Determine the [X, Y] coordinate at the center of the cell enclosing the given text.  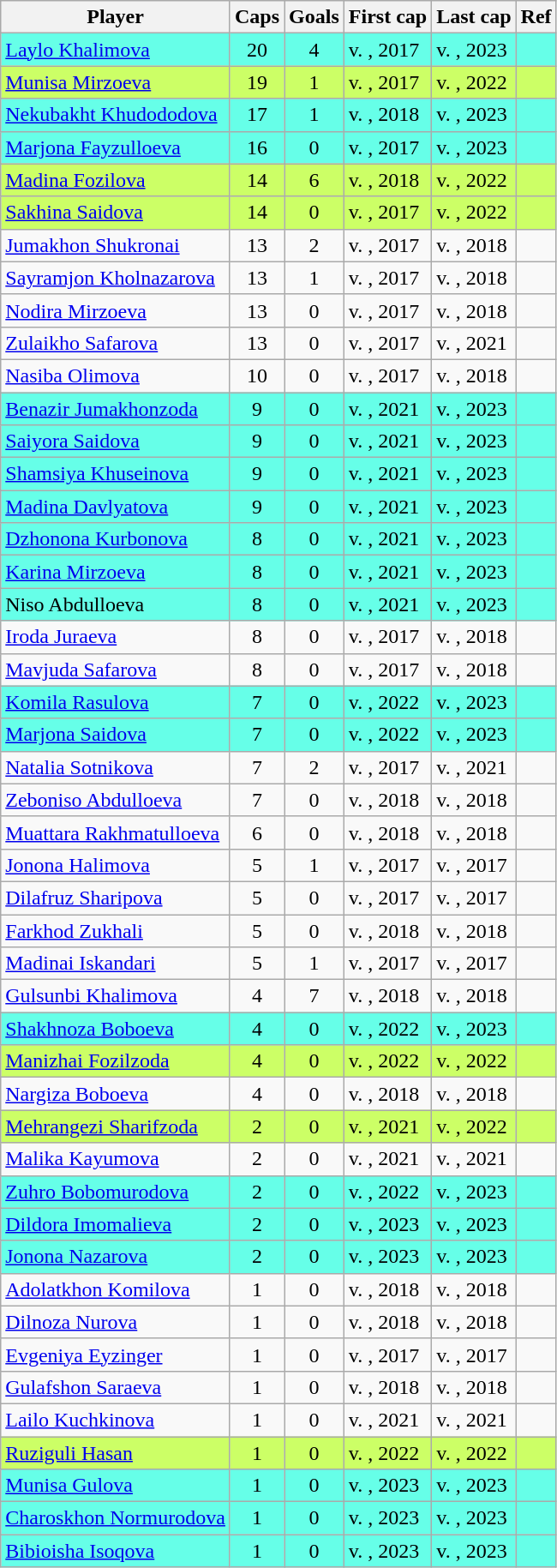
Charoskhon Normurodova [116, 1518]
Saiyora Saidova [116, 442]
Zulaikho Safarova [116, 343]
Ruziguli Hasan [116, 1453]
Laylo Khalimova [116, 50]
Mehrangezi Sharifzoda [116, 1126]
Shamsiya Khuseinova [116, 474]
Gulafshon Saraeva [116, 1387]
Nasiba Olimova [116, 375]
Karina Mirzoeva [116, 572]
Evgeniya Eyzinger [116, 1355]
Sayramjon Kholnazarova [116, 278]
Madina Fozilova [116, 180]
Niso Abdulloeva [116, 604]
Komila Rasulova [116, 702]
Mavjuda Safarova [116, 670]
Sakhina Saidova [116, 213]
Marjona Fayzulloeva [116, 147]
Jonona Nazarova [116, 1257]
Jonona Halimova [116, 865]
Gulsunbi Khalimova [116, 996]
Lailo Kuchkinova [116, 1420]
Munisa Gulova [116, 1486]
20 [257, 50]
Benazir Jumakhonzoda [116, 409]
Zuhro Bobomurodova [116, 1192]
16 [257, 147]
Munisa Mirzoeva [116, 82]
Madinai Iskandari [116, 964]
Farkhod Zukhali [116, 930]
Natalia Sotnikova [116, 767]
Dilafruz Sharipova [116, 898]
Nargiza Boboeva [116, 1094]
Ref [536, 17]
10 [257, 375]
Bibioisha Isoqova [116, 1551]
Adolatkhon Komilova [116, 1289]
Goals [314, 17]
Manizhai Fozilzoda [116, 1061]
Iroda Juraeva [116, 637]
Dzhonona Kurbonova [116, 539]
Player [116, 17]
19 [257, 82]
Nodira Mirzoeva [116, 310]
Madina Davlyatova [116, 507]
17 [257, 115]
Marjona Saidova [116, 735]
Muattara Rakhmatulloeva [116, 832]
Shakhnoza Boboeva [116, 1029]
Zeboniso Abdulloeva [116, 800]
Caps [257, 17]
Malika Kayumova [116, 1159]
Jumakhon Shukronai [116, 245]
Dilnoza Nurova [116, 1322]
Last cap [474, 17]
First cap [387, 17]
Nekubakht Khudododova [116, 115]
Dildora Imomalieva [116, 1224]
